Determine the [x, y] coordinate at the center of the cell enclosing the given text.  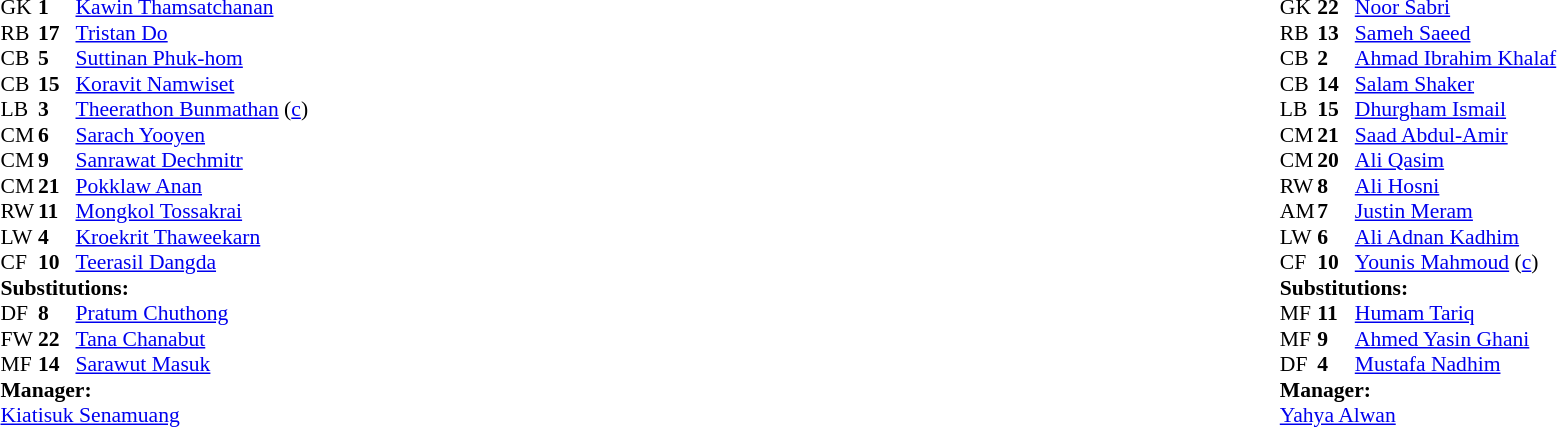
Ahmad Ibrahim Khalaf [1456, 59]
5 [57, 59]
Dhurgham Ismail [1456, 109]
Ali Qasim [1456, 161]
Suttinan Phuk-hom [192, 59]
17 [57, 33]
Mustafa Nadhim [1456, 365]
Justin Meram [1456, 211]
Theerathon Bunmathan (c) [192, 109]
Kroekrit Thaweekarn [192, 237]
Ali Hosni [1456, 186]
Pokklaw Anan [192, 186]
2 [1336, 59]
Salam Shaker [1456, 84]
Tana Chanabut [192, 339]
22 [57, 339]
Younis Mahmoud (c) [1456, 263]
7 [1336, 211]
Teerasil Dangda [192, 263]
Sarach Yooyen [192, 135]
Ahmed Yasin Ghani [1456, 339]
Sanrawat Dechmitr [192, 161]
Mongkol Tossakrai [192, 211]
Humam Tariq [1456, 313]
Sameh Saeed [1456, 33]
13 [1336, 33]
Ali Adnan Kadhim [1456, 237]
3 [57, 109]
Pratum Chuthong [192, 313]
AM [1299, 211]
Sarawut Masuk [192, 365]
20 [1336, 161]
Tristan Do [192, 33]
Koravit Namwiset [192, 84]
FW [19, 339]
Saad Abdul-Amir [1456, 135]
